Extract the [X, Y] coordinate from the center of the cell holding the provided text.  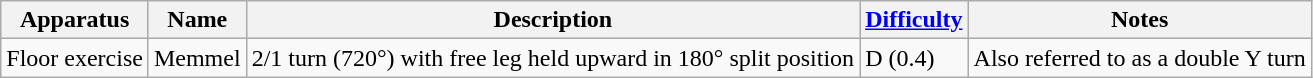
Description [553, 20]
D (0.4) [914, 58]
Memmel [197, 58]
Difficulty [914, 20]
Also referred to as a double Y turn [1140, 58]
Floor exercise [75, 58]
2/1 turn (720°) with free leg held upward in 180° split position [553, 58]
Apparatus [75, 20]
Notes [1140, 20]
Name [197, 20]
